Return (x, y) of the center of cell containing provided text 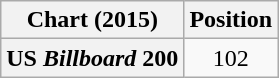
102 (231, 58)
US Billboard 200 (92, 58)
Position (231, 20)
Chart (2015) (92, 20)
